From the cell containing the given text, extract its center point as [x, y] coordinate. 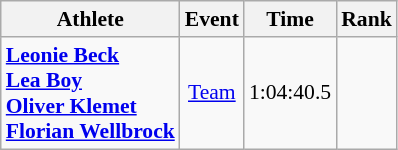
Event [212, 19]
Team [212, 93]
Rank [366, 19]
Athlete [90, 19]
Leonie BeckLea BoyOliver KlemetFlorian Wellbrock [90, 93]
Time [290, 19]
1:04:40.5 [290, 93]
